For the text-containing cell, return its midpoint in [x, y] coordinate format. 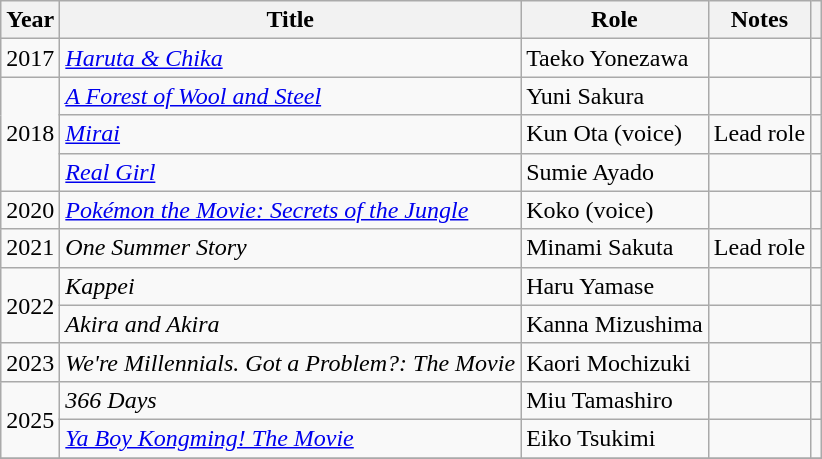
2023 [30, 362]
Haru Yamase [615, 286]
Real Girl [290, 172]
Kun Ota (voice) [615, 134]
Kappei [290, 286]
Mirai [290, 134]
Minami Sakuta [615, 248]
Kanna Mizushima [615, 324]
Kaori Mochizuki [615, 362]
2025 [30, 419]
Year [30, 20]
2017 [30, 58]
2022 [30, 305]
Role [615, 20]
We're Millennials. Got a Problem?: The Movie [290, 362]
Notes [759, 20]
Eiko Tsukimi [615, 438]
Yuni Sakura [615, 96]
Akira and Akira [290, 324]
A Forest of Wool and Steel [290, 96]
Taeko Yonezawa [615, 58]
Miu Tamashiro [615, 400]
Ya Boy Kongming! The Movie [290, 438]
2021 [30, 248]
366 Days [290, 400]
Haruta & Chika [290, 58]
Koko (voice) [615, 210]
One Summer Story [290, 248]
Pokémon the Movie: Secrets of the Jungle [290, 210]
2018 [30, 134]
Title [290, 20]
Sumie Ayado [615, 172]
2020 [30, 210]
